Pinpoint the cell where the given text exists, returning its [x, y] midpoint coordinate. 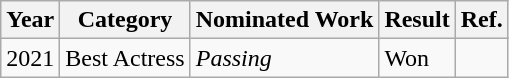
Category [125, 20]
Best Actress [125, 58]
Won [417, 58]
Passing [284, 58]
2021 [30, 58]
Result [417, 20]
Year [30, 20]
Ref. [482, 20]
Nominated Work [284, 20]
